Search for the cell housing the specified text and yield its (X, Y) center coordinate. 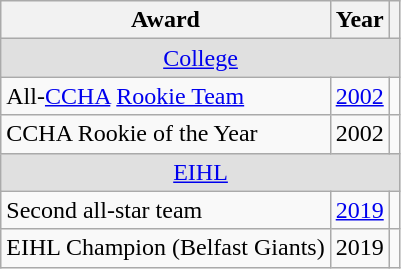
EIHL (201, 172)
CCHA Rookie of the Year (166, 134)
All-CCHA Rookie Team (166, 96)
Year (360, 20)
EIHL Champion (Belfast Giants) (166, 248)
College (201, 58)
Award (166, 20)
Second all-star team (166, 210)
